Identify which cell holds the provided text, then report its [X, Y] central coordinate. 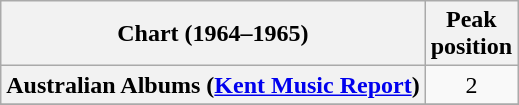
Australian Albums (Kent Music Report) [213, 85]
Peakposition [471, 34]
2 [471, 85]
Chart (1964–1965) [213, 34]
